Detect which cell encompasses the target text, then output its (x, y) center coordinate. 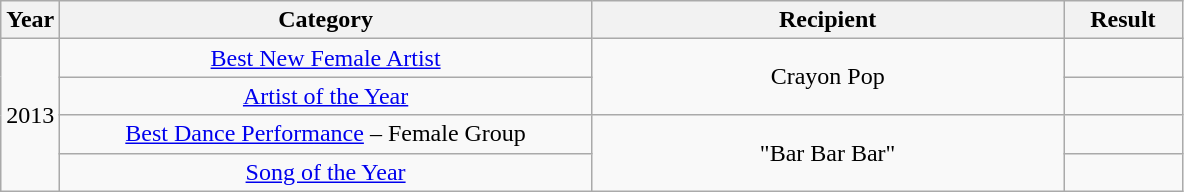
Best Dance Performance – Female Group (326, 134)
Artist of the Year (326, 96)
Song of the Year (326, 172)
2013 (30, 115)
Crayon Pop (827, 77)
Best New Female Artist (326, 58)
Category (326, 20)
"Bar Bar Bar" (827, 153)
Result (1123, 20)
Year (30, 20)
Recipient (827, 20)
